Find where the given text appears and provide that cell's center as [x, y] coordinate. 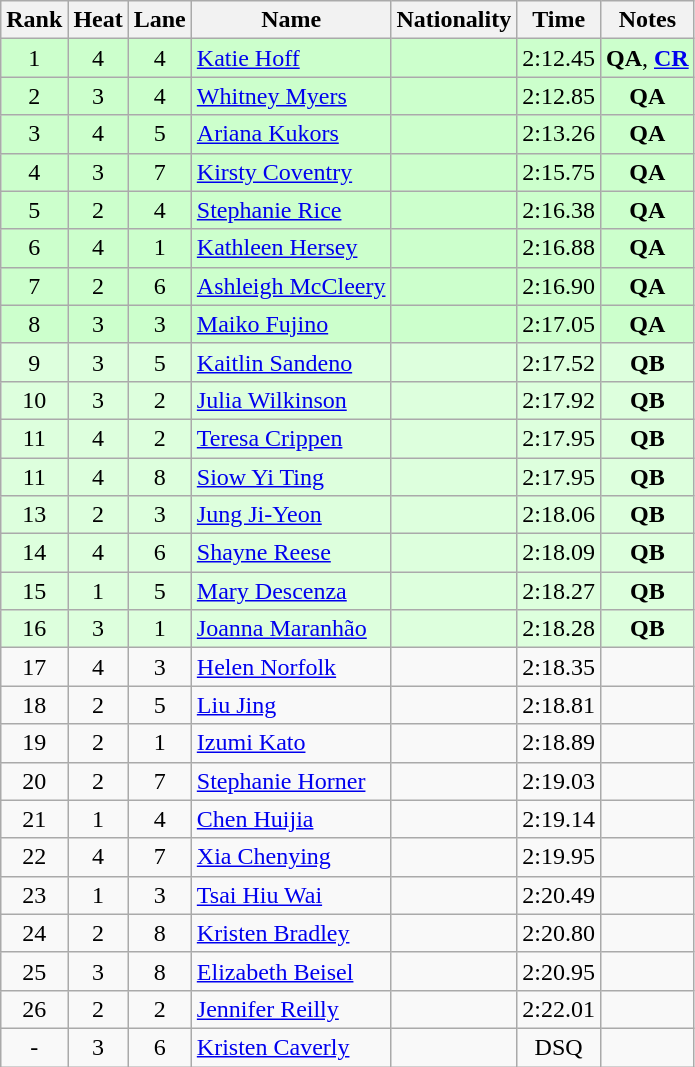
Nationality [454, 20]
Kristen Bradley [291, 933]
Ariana Kukors [291, 134]
Name [291, 20]
10 [34, 400]
Katie Hoff [291, 58]
2:16.88 [559, 248]
Rank [34, 20]
2:22.01 [559, 1009]
24 [34, 933]
2:18.35 [559, 667]
Julia Wilkinson [291, 400]
Whitney Myers [291, 96]
Liu Jing [291, 705]
2:16.38 [559, 210]
2:13.26 [559, 134]
21 [34, 819]
DSQ [559, 1047]
2:18.89 [559, 743]
2:20.95 [559, 971]
2:20.49 [559, 895]
Maiko Fujino [291, 324]
2:16.90 [559, 286]
2:18.06 [559, 515]
26 [34, 1009]
2:18.09 [559, 553]
23 [34, 895]
13 [34, 515]
Siow Yi Ting [291, 477]
Kathleen Hersey [291, 248]
Elizabeth Beisel [291, 971]
9 [34, 362]
Xia Chenying [291, 857]
- [34, 1047]
Notes [647, 20]
2:18.28 [559, 629]
Chen Huijia [291, 819]
Heat [98, 20]
Shayne Reese [291, 553]
2:20.80 [559, 933]
Stephanie Rice [291, 210]
22 [34, 857]
Jennifer Reilly [291, 1009]
Kirsty Coventry [291, 172]
2:19.14 [559, 819]
2:12.45 [559, 58]
Lane [160, 20]
2:19.03 [559, 781]
15 [34, 591]
Time [559, 20]
Mary Descenza [291, 591]
Izumi Kato [291, 743]
2:17.05 [559, 324]
Tsai Hiu Wai [291, 895]
2:15.75 [559, 172]
14 [34, 553]
QA, CR [647, 58]
Kaitlin Sandeno [291, 362]
Joanna Maranhão [291, 629]
18 [34, 705]
Kristen Caverly [291, 1047]
Ashleigh McCleery [291, 286]
2:19.95 [559, 857]
Teresa Crippen [291, 438]
16 [34, 629]
Helen Norfolk [291, 667]
25 [34, 971]
19 [34, 743]
2:18.27 [559, 591]
2:17.92 [559, 400]
2:12.85 [559, 96]
Jung Ji-Yeon [291, 515]
Stephanie Horner [291, 781]
2:17.52 [559, 362]
2:18.81 [559, 705]
20 [34, 781]
17 [34, 667]
